Find where the given text appears and provide that cell's center as [x, y] coordinate. 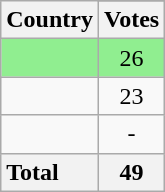
23 [131, 96]
Country [50, 20]
Total [50, 172]
- [131, 134]
Votes [131, 20]
49 [131, 172]
26 [131, 58]
